Locate the cell with the specified text and output its [x, y] center coordinate. 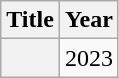
Year [88, 20]
Title [30, 20]
2023 [88, 58]
